Scan for the cell matching the given text and deliver its (x, y) coordinate at center. 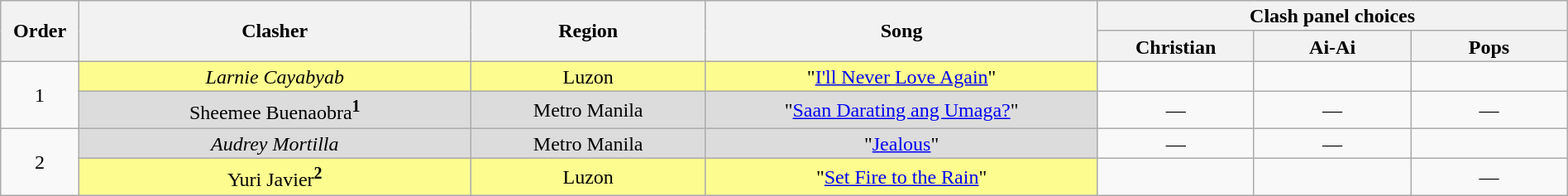
"I'll Never Love Again" (901, 76)
Ai-Ai (1331, 46)
Sheemee Buenaobra1 (275, 109)
2 (40, 162)
Christian (1176, 46)
Song (901, 31)
Larnie Cayabyab (275, 76)
"Saan Darating ang Umaga?" (901, 109)
"Jealous" (901, 144)
1 (40, 94)
Pops (1489, 46)
"Set Fire to the Rain" (901, 177)
Order (40, 31)
Clasher (275, 31)
Clash panel choices (1332, 17)
Region (588, 31)
Yuri Javier2 (275, 177)
Audrey Mortilla (275, 144)
